Determine the [x, y] coordinate at the center of the cell enclosing the given text.  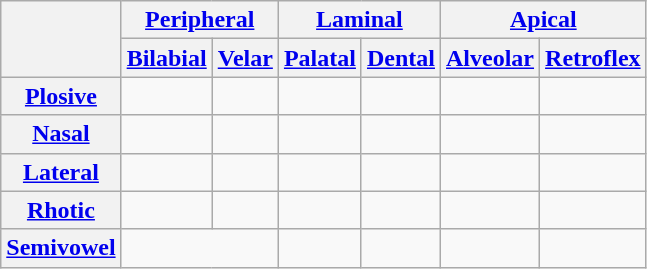
Plosive [61, 96]
Retroflex [594, 58]
Palatal [320, 58]
Bilabial [166, 58]
Apical [544, 20]
Laminal [359, 20]
Velar [245, 58]
Nasal [61, 134]
Dental [400, 58]
Rhotic [61, 210]
Alveolar [490, 58]
Semivowel [61, 248]
Lateral [61, 172]
Peripheral [200, 20]
